Determine the [x, y] coordinate at the center of the cell enclosing the given text.  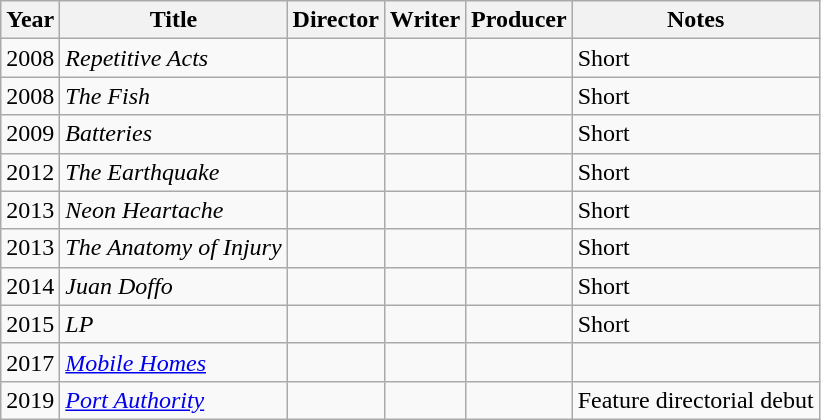
Producer [520, 20]
Repetitive Acts [174, 58]
Juan Doffo [174, 286]
Feature directorial debut [696, 400]
Neon Heartache [174, 210]
Year [30, 20]
Batteries [174, 134]
2017 [30, 362]
2014 [30, 286]
2012 [30, 172]
Port Authority [174, 400]
Title [174, 20]
2019 [30, 400]
2015 [30, 324]
The Anatomy of Injury [174, 248]
LP [174, 324]
The Fish [174, 96]
Writer [424, 20]
2009 [30, 134]
Notes [696, 20]
Director [336, 20]
The Earthquake [174, 172]
Mobile Homes [174, 362]
